For the text-containing cell, return its midpoint in (x, y) coordinate format. 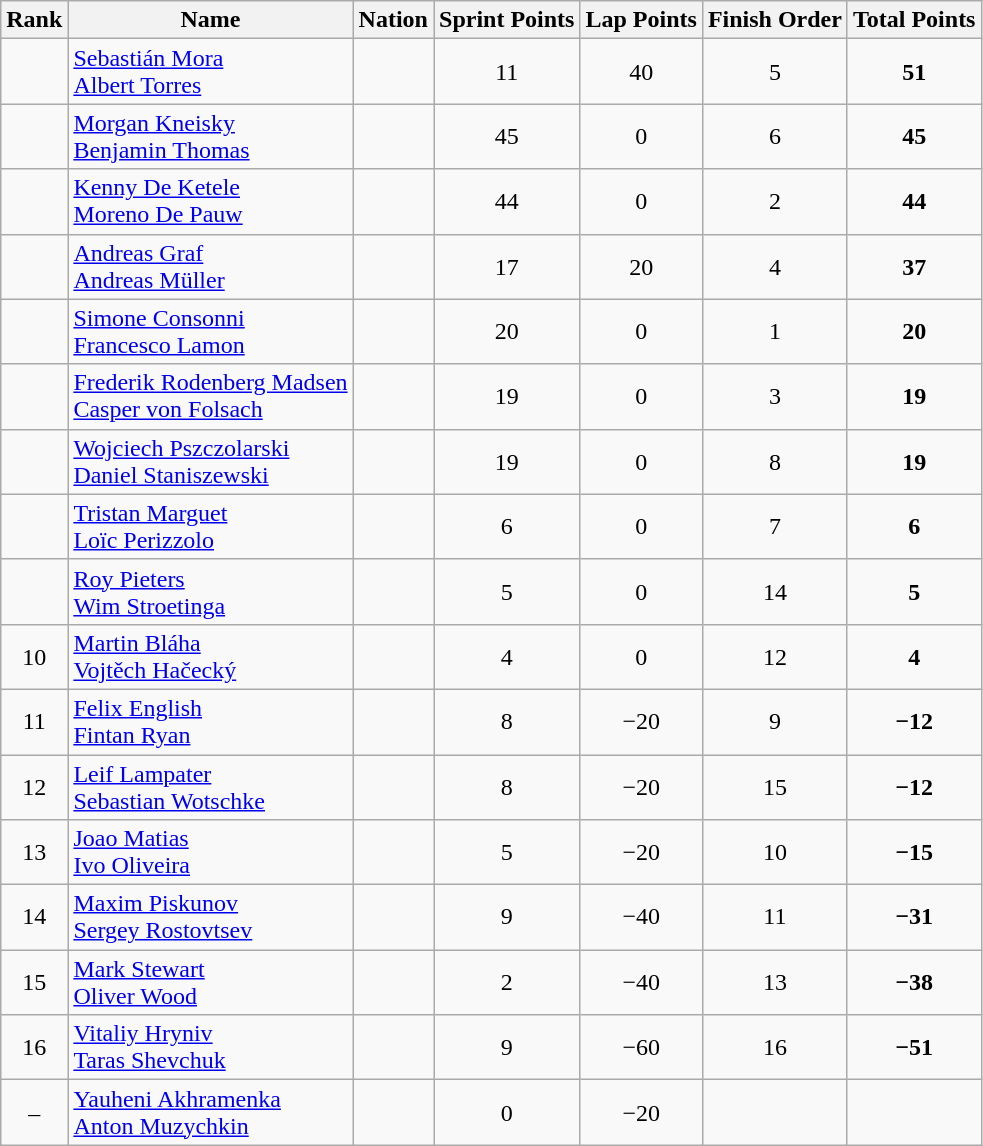
Mark StewartOliver Wood (210, 982)
Roy PietersWim Stroetinga (210, 592)
37 (914, 266)
Total Points (914, 20)
Finish Order (774, 20)
– (34, 1112)
−31 (914, 918)
Frederik Rodenberg MadsenCasper von Folsach (210, 396)
Maxim PiskunovSergey Rostovtsev (210, 918)
Name (210, 20)
−38 (914, 982)
Vitaliy HrynivTaras Shevchuk (210, 1048)
Joao MatiasIvo Oliveira (210, 852)
40 (641, 72)
Kenny De KeteleMoreno De Pauw (210, 202)
−15 (914, 852)
Felix EnglishFintan Ryan (210, 722)
1 (774, 332)
−51 (914, 1048)
Sebastián MoraAlbert Torres (210, 72)
Simone ConsonniFrancesco Lamon (210, 332)
Rank (34, 20)
Nation (393, 20)
Andreas GrafAndreas Müller (210, 266)
Wojciech PszczolarskiDaniel Staniszewski (210, 462)
−60 (641, 1048)
7 (774, 526)
17 (507, 266)
Lap Points (641, 20)
Leif LampaterSebastian Wotschke (210, 786)
51 (914, 72)
Sprint Points (507, 20)
3 (774, 396)
Martin BláhaVojtěch Hačecký (210, 656)
Morgan KneiskyBenjamin Thomas (210, 136)
Yauheni AkhramenkaAnton Muzychkin (210, 1112)
Tristan MarguetLoïc Perizzolo (210, 526)
